Output the [x, y] coordinate of the center of the cell containing the given text.  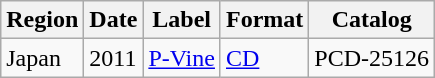
Format [264, 20]
CD [264, 58]
2011 [114, 58]
Catalog [372, 20]
Date [114, 20]
Label [182, 20]
PCD-25126 [372, 58]
Japan [42, 58]
P-Vine [182, 58]
Region [42, 20]
